Scan for the cell matching the given text and deliver its (x, y) coordinate at center. 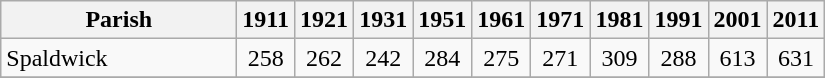
242 (384, 58)
1961 (502, 20)
1921 (324, 20)
288 (678, 58)
262 (324, 58)
1951 (442, 20)
2011 (796, 20)
271 (560, 58)
Parish (119, 20)
1981 (620, 20)
284 (442, 58)
2001 (738, 20)
Spaldwick (119, 58)
258 (266, 58)
631 (796, 58)
1911 (266, 20)
309 (620, 58)
1971 (560, 20)
1991 (678, 20)
275 (502, 58)
613 (738, 58)
1931 (384, 20)
